Provide the (X, Y) coordinate of the cell's center where the given text is located.  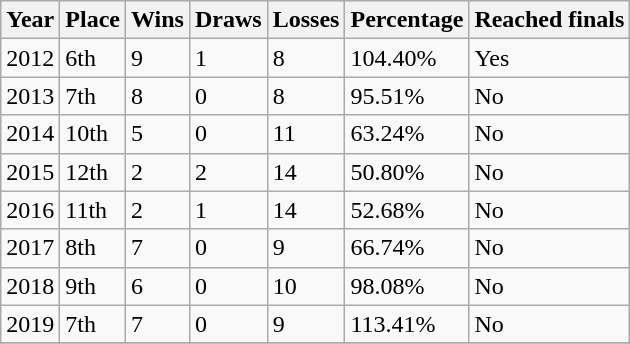
2012 (30, 58)
5 (158, 134)
12th (93, 172)
11th (93, 210)
Reached finals (550, 20)
50.80% (407, 172)
2013 (30, 96)
2017 (30, 248)
52.68% (407, 210)
Wins (158, 20)
Yes (550, 58)
Losses (306, 20)
98.08% (407, 286)
10th (93, 134)
6th (93, 58)
2018 (30, 286)
9th (93, 286)
8th (93, 248)
2014 (30, 134)
2015 (30, 172)
63.24% (407, 134)
2016 (30, 210)
104.40% (407, 58)
2019 (30, 324)
11 (306, 134)
Percentage (407, 20)
113.41% (407, 324)
Year (30, 20)
Draws (228, 20)
95.51% (407, 96)
6 (158, 286)
66.74% (407, 248)
10 (306, 286)
Place (93, 20)
